Determine the [X, Y] coordinate at the center of the cell enclosing the given text.  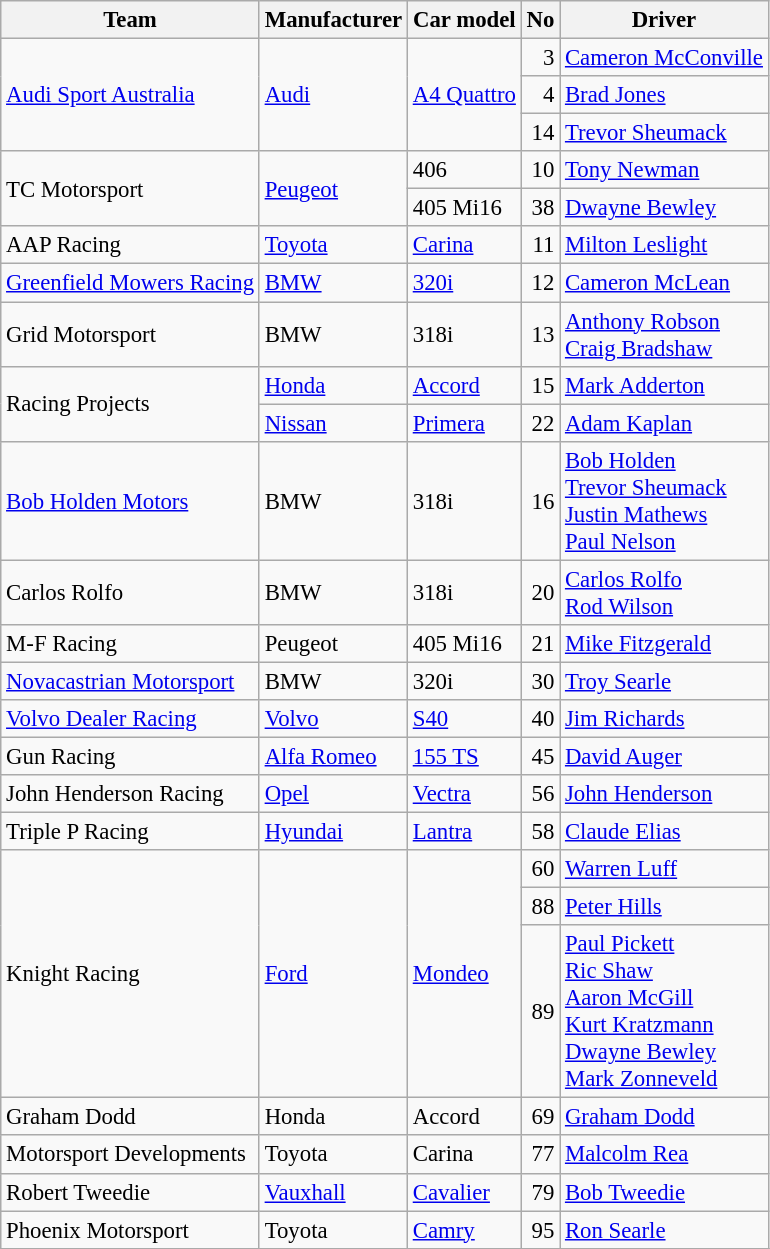
58 [540, 832]
406 [464, 170]
Ron Searle [664, 1230]
79 [540, 1192]
Audi [333, 96]
AAP Racing [130, 245]
20 [540, 592]
Motorsport Developments [130, 1155]
Paul Pickett Ric Shaw Aaron McGill Kurt Kratzmann Dwayne Bewley Mark Zonneveld [664, 1012]
Grid Motorsport [130, 334]
Vauxhall [333, 1192]
Troy Searle [664, 681]
38 [540, 208]
Gun Racing [130, 756]
Mike Fitzgerald [664, 644]
Carlos Rolfo Rod Wilson [664, 592]
Cavalier [464, 1192]
Camry [464, 1230]
88 [540, 907]
56 [540, 794]
Driver [664, 20]
Adam Kaplan [664, 423]
Brad Jones [664, 95]
22 [540, 423]
Tony Newman [664, 170]
11 [540, 245]
Anthony Robson Craig Bradshaw [664, 334]
John Henderson [664, 794]
13 [540, 334]
Opel [333, 794]
Ford [333, 974]
15 [540, 385]
S40 [464, 719]
A4 Quattro [464, 96]
60 [540, 869]
12 [540, 283]
95 [540, 1230]
Bob Holden Motors [130, 500]
Jim Richards [664, 719]
Vectra [464, 794]
Bob Tweedie [664, 1192]
M-F Racing [130, 644]
4 [540, 95]
Novacastrian Motorsport [130, 681]
16 [540, 500]
Volvo Dealer Racing [130, 719]
155 TS [464, 756]
14 [540, 133]
21 [540, 644]
Dwayne Bewley [664, 208]
Racing Projects [130, 404]
89 [540, 1012]
Carlos Rolfo [130, 592]
John Henderson Racing [130, 794]
10 [540, 170]
Milton Leslight [664, 245]
Team [130, 20]
69 [540, 1117]
TC Motorsport [130, 188]
David Auger [664, 756]
Trevor Sheumack [664, 133]
3 [540, 58]
Nissan [333, 423]
Car model [464, 20]
Malcolm Rea [664, 1155]
Lantra [464, 832]
Cameron McLean [664, 283]
No [540, 20]
Greenfield Mowers Racing [130, 283]
30 [540, 681]
Claude Elias [664, 832]
Cameron McConville [664, 58]
Robert Tweedie [130, 1192]
Mark Adderton [664, 385]
Hyundai [333, 832]
Bob Holden Trevor Sheumack Justin Mathews Paul Nelson [664, 500]
77 [540, 1155]
Knight Racing [130, 974]
Peter Hills [664, 907]
Triple P Racing [130, 832]
Volvo [333, 719]
Alfa Romeo [333, 756]
Primera [464, 423]
40 [540, 719]
Manufacturer [333, 20]
45 [540, 756]
Mondeo [464, 974]
Audi Sport Australia [130, 96]
Warren Luff [664, 869]
Phoenix Motorsport [130, 1230]
